Search for the cell housing the specified text and yield its [X, Y] center coordinate. 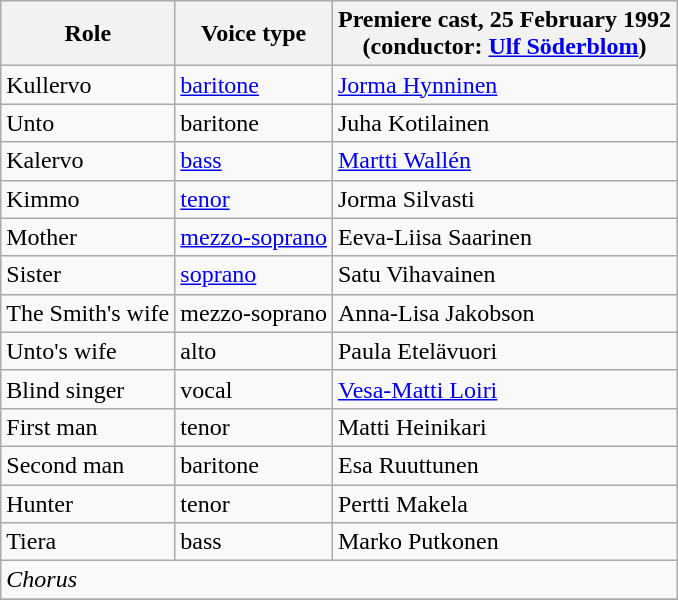
soprano [254, 275]
Unto [88, 123]
First man [88, 427]
Hunter [88, 503]
Jorma Hynninen [504, 85]
Premiere cast, 25 February 1992(conductor: Ulf Söderblom) [504, 34]
Second man [88, 465]
Anna-Lisa Jakobson [504, 313]
Kimmo [88, 199]
Pertti Makela [504, 503]
Role [88, 34]
Esa Ruuttunen [504, 465]
Tiera [88, 542]
Chorus [339, 580]
Mother [88, 237]
Kullervo [88, 85]
Juha Kotilainen [504, 123]
Unto's wife [88, 351]
Paula Etelävuori [504, 351]
Voice type [254, 34]
Kalervo [88, 161]
Martti Wallén [504, 161]
Blind singer [88, 389]
Sister [88, 275]
The Smith's wife [88, 313]
vocal [254, 389]
Satu Vihavainen [504, 275]
Eeva-Liisa Saarinen [504, 237]
Vesa-Matti Loiri [504, 389]
alto [254, 351]
Matti Heinikari [504, 427]
Jorma Silvasti [504, 199]
Marko Putkonen [504, 542]
